For the text-containing cell, return its midpoint in (x, y) coordinate format. 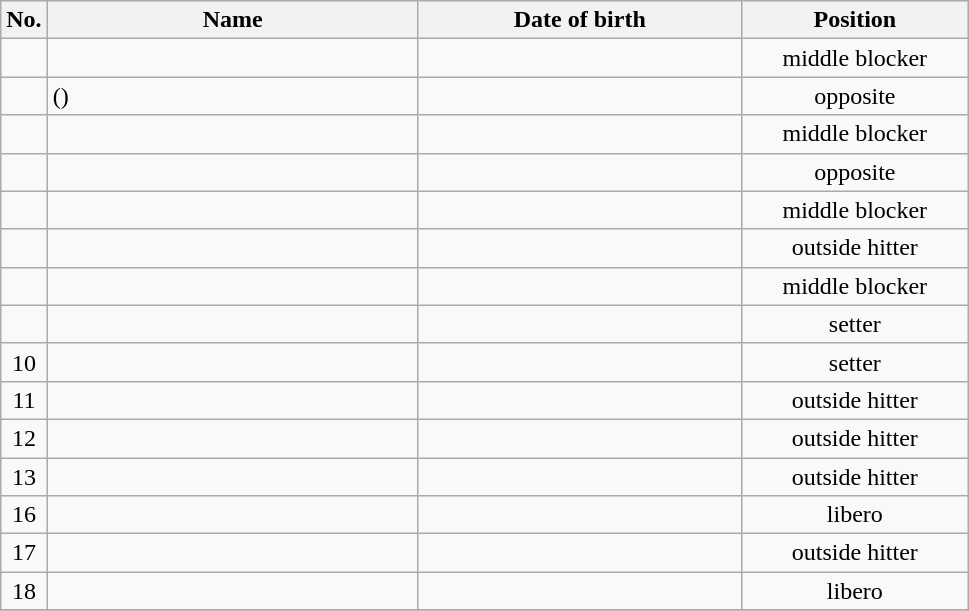
Position (854, 20)
17 (24, 553)
() (232, 96)
12 (24, 438)
16 (24, 515)
18 (24, 591)
13 (24, 477)
11 (24, 400)
No. (24, 20)
Name (232, 20)
Date of birth (580, 20)
10 (24, 362)
